Scan for the cell matching the given text and deliver its (x, y) coordinate at center. 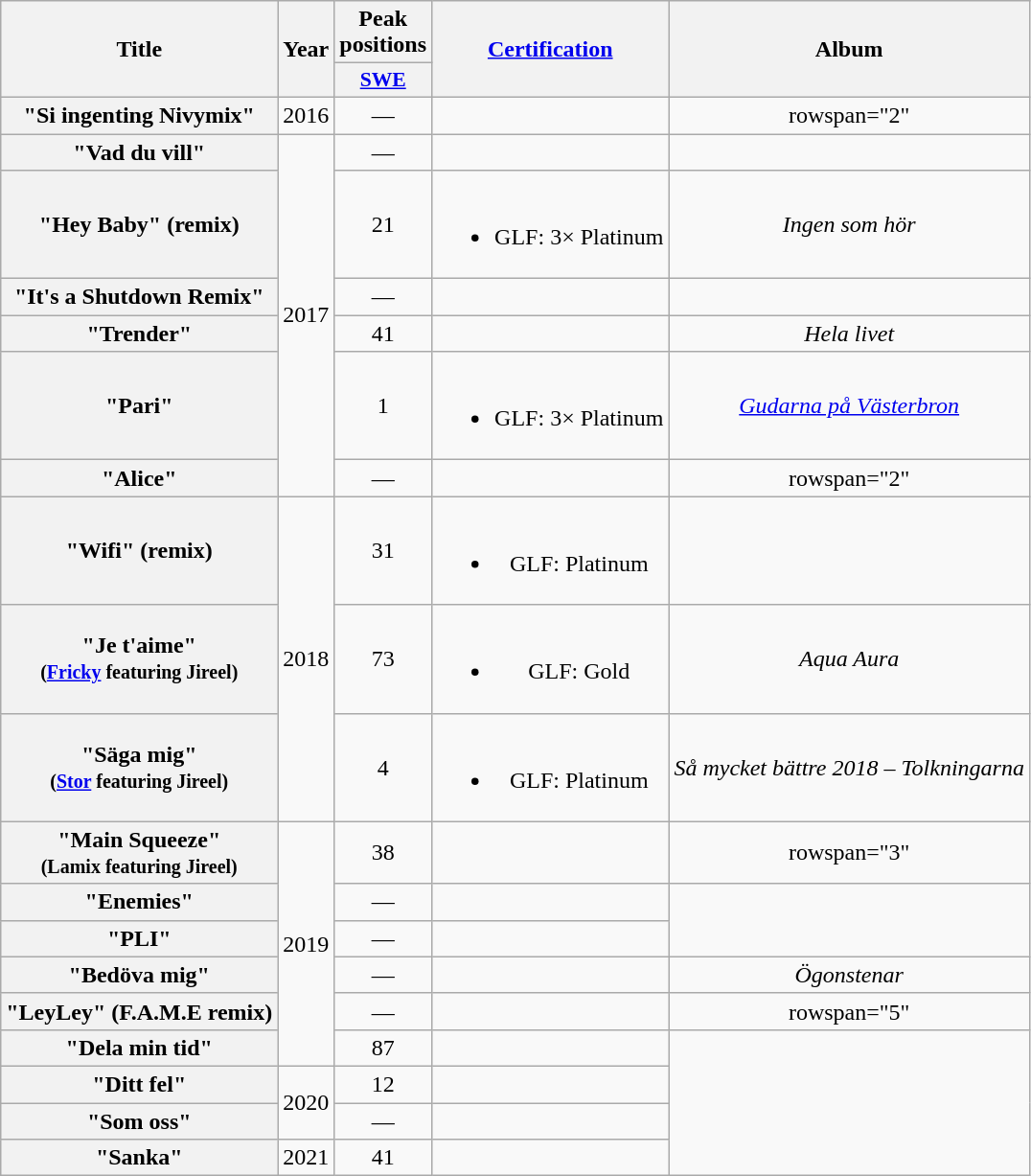
Gudarna på Västerbron (849, 406)
38 (383, 853)
"Wifi" (remix) (140, 550)
"Dela min tid" (140, 1048)
rowspan="3" (849, 853)
Title (140, 50)
"LeyLey" (F.A.M.E remix) (140, 1011)
rowspan="5" (849, 1011)
Ingen som hör (849, 224)
Hela livet (849, 334)
21 (383, 224)
4 (383, 767)
"Vad du vill" (140, 152)
2017 (307, 315)
"Hey Baby" (remix) (140, 224)
12 (383, 1084)
2019 (307, 943)
Album (849, 50)
Så mycket bättre 2018 – Tolkningarna (849, 767)
73 (383, 659)
87 (383, 1048)
SWE (383, 81)
"Ditt fel" (140, 1084)
Aqua Aura (849, 659)
2018 (307, 659)
"Je t'aime" (Fricky featuring Jireel) (140, 659)
"Enemies" (140, 902)
"Säga mig" (Stor featuring Jireel) (140, 767)
"Bedöva mig" (140, 975)
"Pari" (140, 406)
1 (383, 406)
2020 (307, 1102)
Peak positions (383, 33)
"PLI" (140, 938)
"Main Squeeze" (Lamix featuring Jireel) (140, 853)
"Alice" (140, 478)
31 (383, 550)
"Trender" (140, 334)
2016 (307, 115)
Ögonstenar (849, 975)
"It's a Shutdown Remix" (140, 297)
GLF: Gold (550, 659)
2021 (307, 1158)
Year (307, 50)
"Sanka" (140, 1158)
Certification (550, 50)
"Si ingenting Nivymix" (140, 115)
"Som oss" (140, 1120)
